Capture the cell that displays the provided text and extract its (X, Y) central coordinate. 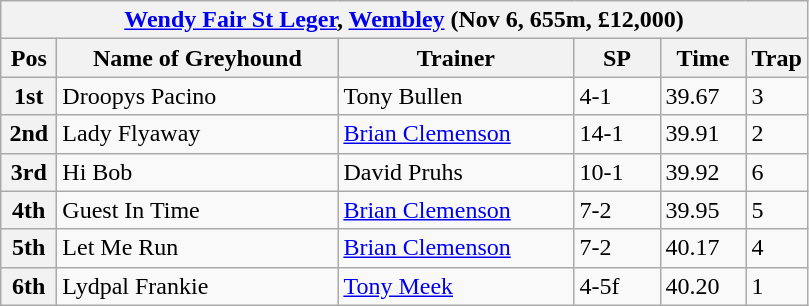
40.20 (703, 286)
Lydpal Frankie (198, 286)
2nd (29, 134)
39.91 (703, 134)
5 (776, 210)
4-5f (617, 286)
3 (776, 96)
Wendy Fair St Leger, Wembley (Nov 6, 655m, £12,000) (404, 20)
Trap (776, 58)
Guest In Time (198, 210)
Let Me Run (198, 248)
2 (776, 134)
10-1 (617, 172)
5th (29, 248)
Pos (29, 58)
6 (776, 172)
4-1 (617, 96)
39.67 (703, 96)
Time (703, 58)
4 (776, 248)
Lady Flyaway (198, 134)
3rd (29, 172)
6th (29, 286)
Tony Bullen (456, 96)
Hi Bob (198, 172)
1 (776, 286)
Name of Greyhound (198, 58)
4th (29, 210)
Tony Meek (456, 286)
Droopys Pacino (198, 96)
14-1 (617, 134)
39.92 (703, 172)
SP (617, 58)
39.95 (703, 210)
1st (29, 96)
Trainer (456, 58)
David Pruhs (456, 172)
40.17 (703, 248)
